Search for the cell housing the specified text and yield its [x, y] center coordinate. 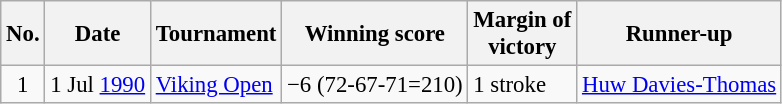
1 Jul 1990 [98, 85]
−6 (72-67-71=210) [375, 85]
Margin ofvictory [522, 34]
Date [98, 34]
1 stroke [522, 85]
Viking Open [216, 85]
Winning score [375, 34]
No. [23, 34]
Runner-up [680, 34]
Tournament [216, 34]
1 [23, 85]
Huw Davies-Thomas [680, 85]
